Output the [X, Y] coordinate of the center of the cell containing the given text.  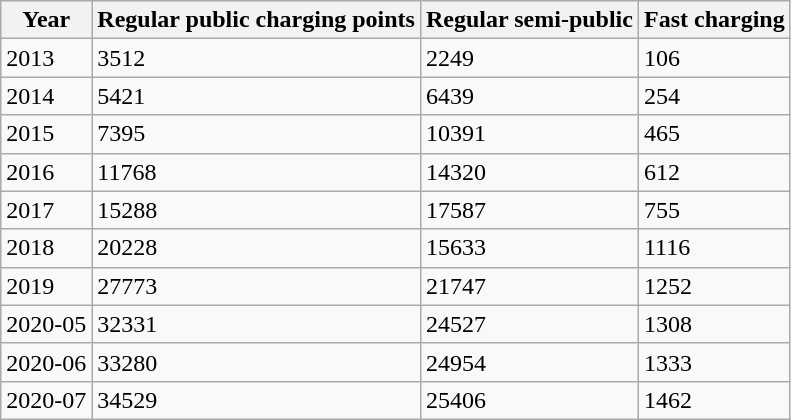
2020-07 [46, 400]
2020-06 [46, 362]
Regular public charging points [256, 20]
2014 [46, 96]
24954 [529, 362]
1116 [714, 248]
34529 [256, 400]
1462 [714, 400]
17587 [529, 210]
2016 [46, 172]
15288 [256, 210]
24527 [529, 324]
254 [714, 96]
5421 [256, 96]
Regular semi-public [529, 20]
2013 [46, 58]
Fast charging [714, 20]
2249 [529, 58]
27773 [256, 286]
25406 [529, 400]
11768 [256, 172]
2020-05 [46, 324]
1333 [714, 362]
612 [714, 172]
106 [714, 58]
2019 [46, 286]
32331 [256, 324]
3512 [256, 58]
2017 [46, 210]
1252 [714, 286]
755 [714, 210]
21747 [529, 286]
465 [714, 134]
1308 [714, 324]
6439 [529, 96]
10391 [529, 134]
7395 [256, 134]
15633 [529, 248]
20228 [256, 248]
Year [46, 20]
14320 [529, 172]
2015 [46, 134]
33280 [256, 362]
2018 [46, 248]
